Capture the cell that displays the provided text and extract its (x, y) central coordinate. 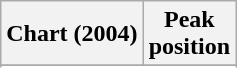
Peakposition (189, 34)
Chart (2004) (72, 34)
